Extract the [x, y] coordinate from the center of the cell holding the provided text.  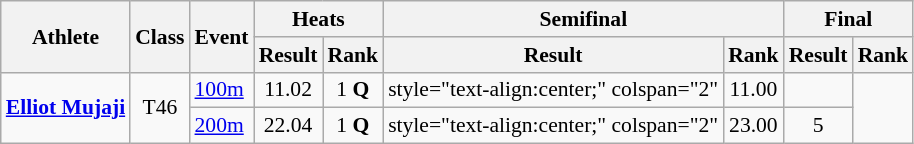
Event [222, 36]
T46 [160, 108]
Final [848, 19]
11.02 [288, 90]
22.04 [288, 126]
Elliot Mujaji [66, 108]
100m [222, 90]
Heats [318, 19]
11.00 [754, 90]
23.00 [754, 126]
Class [160, 36]
200m [222, 126]
Athlete [66, 36]
Semifinal [584, 19]
5 [818, 126]
